Scan for the cell matching the given text and deliver its [X, Y] coordinate at center. 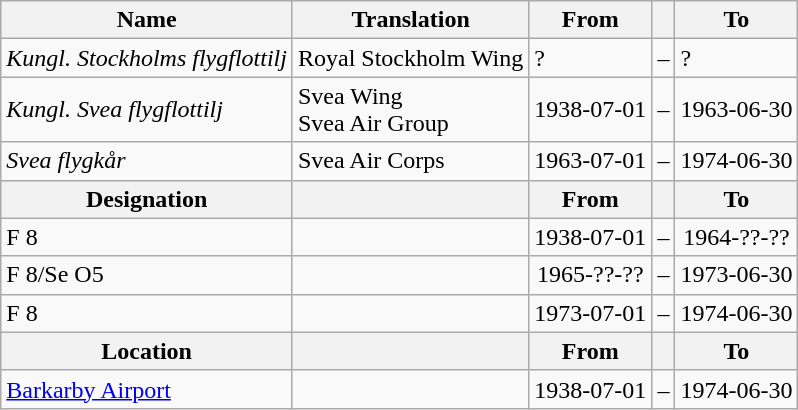
Barkarby Airport [147, 389]
Kungl. Svea flygflottilj [147, 110]
Svea WingSvea Air Group [410, 110]
Translation [410, 20]
F 8/Se O5 [147, 275]
1963-06-30 [736, 110]
Svea Air Corps [410, 161]
1973-06-30 [736, 275]
Svea flygkår [147, 161]
1965-??-?? [590, 275]
Kungl. Stockholms flygflottilj [147, 58]
Royal Stockholm Wing [410, 58]
Name [147, 20]
Location [147, 351]
1964-??-?? [736, 237]
1973-07-01 [590, 313]
1963-07-01 [590, 161]
Designation [147, 199]
